For the text-containing cell, return its midpoint in (X, Y) coordinate format. 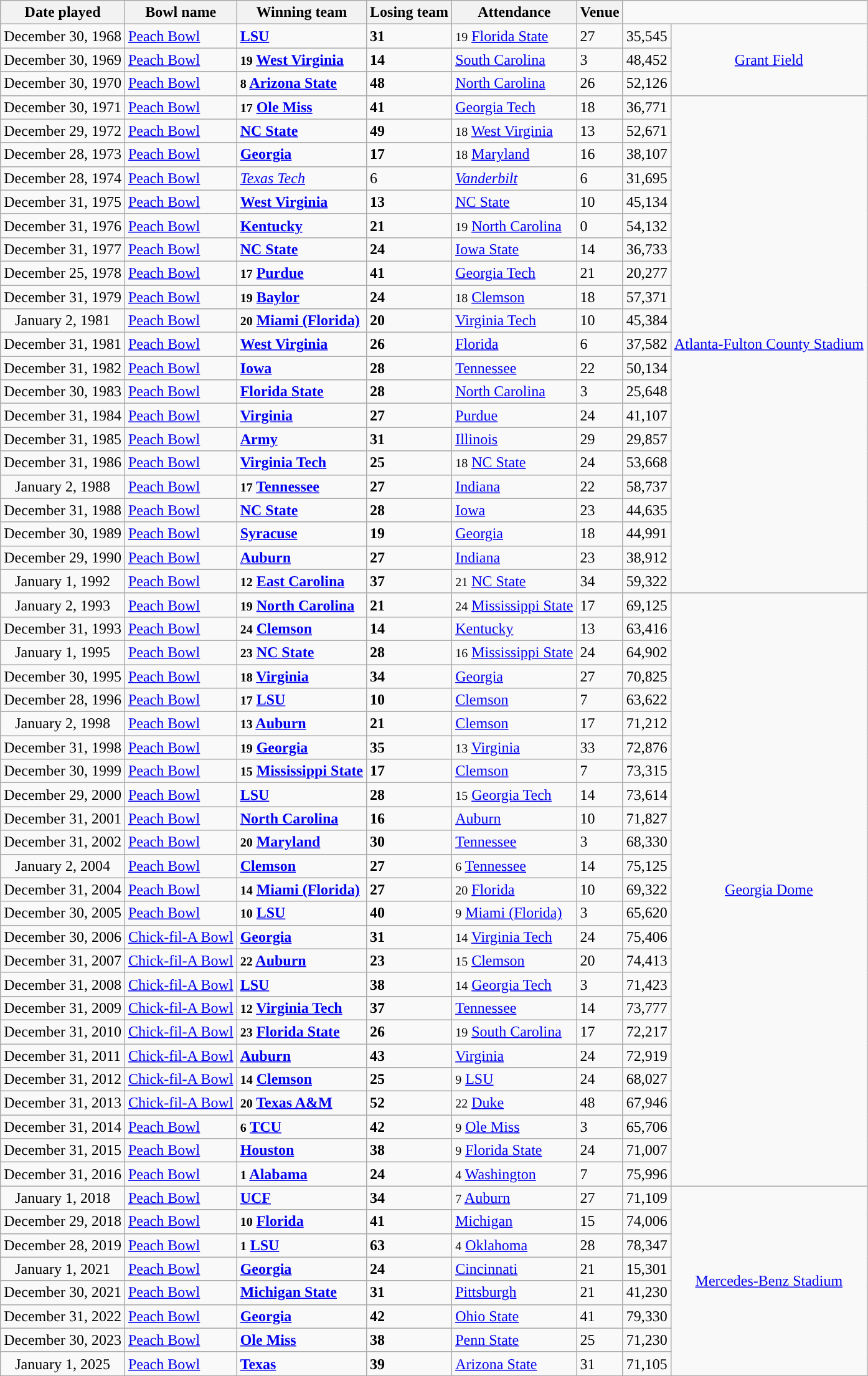
December 31, 2004 (63, 890)
14 Clemson (301, 1079)
54,132 (646, 225)
41,230 (646, 1293)
63,622 (646, 700)
19 West Virginia (301, 60)
50,134 (646, 368)
13 Virginia (514, 747)
75,996 (646, 1174)
December 31, 2016 (63, 1174)
20 Florida (514, 890)
65,620 (646, 913)
45,134 (646, 202)
53,668 (646, 463)
14 Georgia Tech (514, 984)
Syracuse (301, 534)
71,105 (646, 1364)
January 2, 1998 (63, 724)
Texas (301, 1364)
December 30, 2021 (63, 1293)
4 Washington (514, 1174)
January 1, 2021 (63, 1269)
19 Georgia (301, 747)
Illinois (514, 439)
38,912 (646, 558)
45,384 (646, 321)
24 Clemson (301, 629)
68,330 (646, 842)
Army (301, 439)
December 31, 2009 (63, 1008)
15 Mississippi State (301, 771)
December 31, 1993 (63, 629)
72,919 (646, 1056)
December 30, 2005 (63, 913)
70,825 (646, 676)
41,107 (646, 415)
17 Tennessee (301, 486)
20 Maryland (301, 842)
64,902 (646, 652)
December 31, 2008 (63, 984)
December 30, 1969 (63, 60)
79,330 (646, 1316)
December 30, 1995 (63, 676)
Arizona State (514, 1364)
1 Alabama (301, 1174)
20 Texas A&M (301, 1103)
December 28, 1973 (63, 154)
15 Clemson (514, 961)
71,827 (646, 818)
Pittsburgh (514, 1293)
19 (410, 534)
January 1, 1995 (63, 652)
Ohio State (514, 1316)
14 Miami (Florida) (301, 890)
12 Virginia Tech (301, 1008)
71,212 (646, 724)
January 2, 1988 (63, 486)
December 29, 1972 (63, 131)
23 Florida State (301, 1032)
72,876 (646, 747)
Iowa State (514, 249)
71,230 (646, 1340)
57,371 (646, 297)
December 31, 1985 (63, 439)
52 (410, 1103)
December 31, 2015 (63, 1151)
Ole Miss (301, 1340)
71,007 (646, 1151)
75,125 (646, 866)
38,107 (646, 154)
24 Mississippi State (514, 605)
33 (600, 747)
18 Virginia (301, 676)
10 Florida (301, 1222)
18 NC State (514, 463)
63 (410, 1245)
9 Florida State (514, 1151)
9 LSU (514, 1079)
6 Tennessee (514, 866)
Winning team (301, 12)
December 30, 1989 (63, 534)
74,413 (646, 961)
16 Mississippi State (514, 652)
December 31, 2002 (63, 842)
31,695 (646, 178)
December 28, 1996 (63, 700)
35,545 (646, 36)
December 31, 1981 (63, 344)
December 31, 1984 (63, 415)
Michigan (514, 1222)
Grant Field (768, 60)
19 Baylor (301, 297)
37,582 (646, 344)
8 Arizona State (301, 83)
59,322 (646, 581)
40 (410, 913)
13 Auburn (301, 724)
52,126 (646, 83)
30 (410, 842)
December 30, 2006 (63, 937)
36,733 (646, 249)
December 31, 1976 (63, 225)
December 30, 1971 (63, 107)
December 30, 1968 (63, 36)
69,322 (646, 890)
January 2, 2004 (63, 866)
January 1, 2018 (63, 1198)
December 31, 2013 (63, 1103)
December 31, 1975 (63, 202)
20,277 (646, 273)
Georgia Dome (768, 890)
23 NC State (301, 652)
December 30, 2023 (63, 1340)
43 (410, 1056)
Florida (514, 344)
December 29, 2018 (63, 1222)
Atlanta-Fulton County Stadium (768, 344)
January 2, 1981 (63, 321)
Purdue (514, 415)
21 NC State (514, 581)
December 28, 1974 (63, 178)
22 Auburn (301, 961)
78,347 (646, 1245)
39 (410, 1364)
December 30, 1983 (63, 392)
17 Ole Miss (301, 107)
71,423 (646, 984)
December 31, 2011 (63, 1056)
20 Miami (Florida) (301, 321)
Attendance (514, 12)
December 31, 2012 (63, 1079)
58,737 (646, 486)
17 LSU (301, 700)
35 (410, 747)
Michigan State (301, 1293)
UCF (301, 1198)
December 31, 2010 (63, 1032)
December 31, 2014 (63, 1127)
19 Florida State (514, 36)
65,706 (646, 1127)
74,006 (646, 1222)
75,406 (646, 937)
December 31, 1982 (63, 368)
Florida State (301, 392)
December 31, 1998 (63, 747)
71,109 (646, 1198)
December 31, 2001 (63, 818)
69,125 (646, 605)
22 Duke (514, 1103)
Penn State (514, 1340)
December 31, 2007 (63, 961)
December 31, 1979 (63, 297)
44,635 (646, 510)
18 Clemson (514, 297)
10 LSU (301, 913)
Mercedes-Benz Stadium (768, 1281)
December 29, 1990 (63, 558)
Vanderbilt (514, 178)
12 East Carolina (301, 581)
67,946 (646, 1103)
73,614 (646, 795)
18 West Virginia (514, 131)
Texas Tech (301, 178)
44,991 (646, 534)
December 31, 2022 (63, 1316)
15 (600, 1222)
7 Auburn (514, 1198)
December 30, 1970 (63, 83)
72,217 (646, 1032)
January 1, 1992 (63, 581)
48,452 (646, 60)
6 TCU (301, 1127)
Date played (63, 12)
29 (600, 439)
4 Oklahoma (514, 1245)
52,671 (646, 131)
19 South Carolina (514, 1032)
73,777 (646, 1008)
December 30, 1999 (63, 771)
Venue (600, 12)
January 1, 2025 (63, 1364)
25,648 (646, 392)
73,315 (646, 771)
Losing team (410, 12)
0 (600, 225)
1 LSU (301, 1245)
December 31, 1977 (63, 249)
15 Georgia Tech (514, 795)
49 (410, 131)
29,857 (646, 439)
January 2, 1993 (63, 605)
14 Virginia Tech (514, 937)
South Carolina (514, 60)
9 Ole Miss (514, 1127)
15,301 (646, 1269)
68,027 (646, 1079)
Bowl name (181, 12)
December 28, 2019 (63, 1245)
December 31, 1986 (63, 463)
December 29, 2000 (63, 795)
17 Purdue (301, 273)
Cincinnati (514, 1269)
9 Miami (Florida) (514, 913)
December 25, 1978 (63, 273)
18 Maryland (514, 154)
December 31, 1988 (63, 510)
63,416 (646, 629)
Houston (301, 1151)
36,771 (646, 107)
